Pinpoint the cell where the given text exists, returning its [x, y] midpoint coordinate. 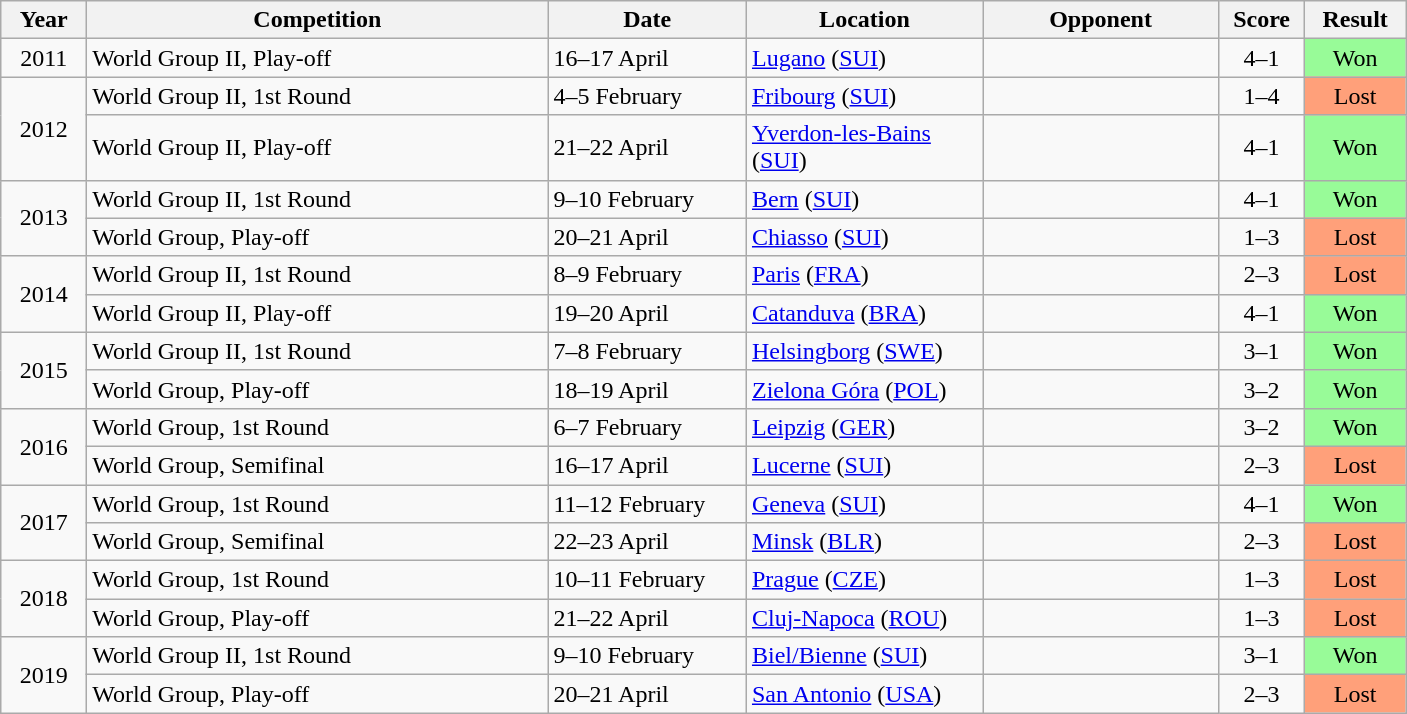
1–4 [1262, 96]
6–7 February [648, 427]
2015 [44, 370]
Location [864, 20]
Cluj-Napoca (ROU) [864, 618]
Lucerne (SUI) [864, 465]
2011 [44, 58]
2019 [44, 675]
Bern (SUI) [864, 199]
Competition [318, 20]
11–12 February [648, 503]
2018 [44, 599]
Zielona Góra (POL) [864, 389]
Prague (CZE) [864, 580]
Minsk (BLR) [864, 542]
Result [1356, 20]
2012 [44, 128]
Chiasso (SUI) [864, 237]
22–23 April [648, 542]
7–8 February [648, 351]
Date [648, 20]
Helsingborg (SWE) [864, 351]
Yverdon-les-Bains (SUI) [864, 148]
2016 [44, 446]
4–5 February [648, 96]
10–11 February [648, 580]
2017 [44, 522]
Geneva (SUI) [864, 503]
2013 [44, 218]
2014 [44, 294]
Biel/Bienne (SUI) [864, 656]
Year [44, 20]
8–9 February [648, 275]
Opponent [1100, 20]
Catanduva (BRA) [864, 313]
Fribourg (SUI) [864, 96]
Score [1262, 20]
San Antonio (USA) [864, 694]
18–19 April [648, 389]
19–20 April [648, 313]
Leipzig (GER) [864, 427]
Lugano (SUI) [864, 58]
Paris (FRA) [864, 275]
